Return [x, y] of the center of cell containing provided text 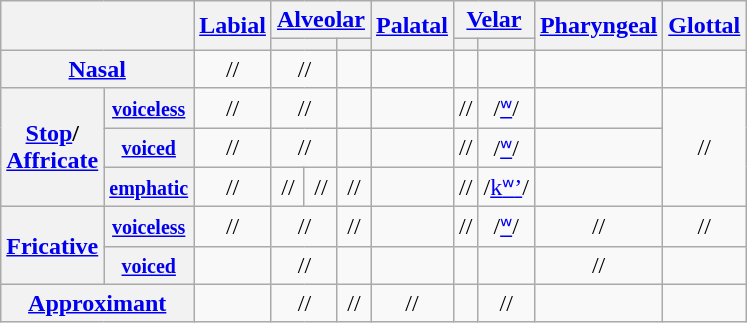
Stop/Affricate [52, 148]
Pharyngeal [598, 26]
Fricative [52, 246]
Labial [233, 26]
Velar [494, 20]
Approximant [98, 303]
Glottal [704, 26]
/kʷ’/ [506, 187]
Alveolar [320, 20]
emphatic [149, 187]
Nasal [98, 69]
Palatal [412, 26]
